Identify which cell holds the provided text, then report its [x, y] central coordinate. 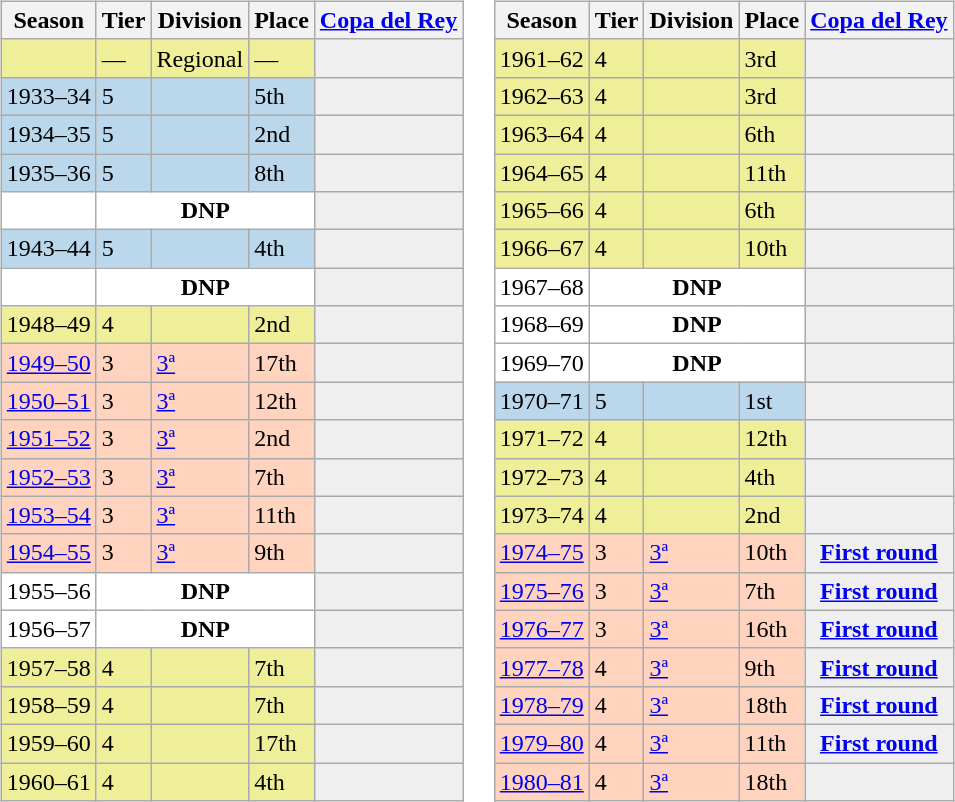
1972–73 [542, 477]
1953–54 [48, 515]
1958–59 [48, 705]
1952–53 [48, 477]
1974–75 [542, 553]
16th [772, 629]
8th [282, 173]
1956–57 [48, 629]
1979–80 [542, 743]
1976–77 [542, 629]
1950–51 [48, 401]
1977–78 [542, 667]
1949–50 [48, 363]
1971–72 [542, 439]
1955–56 [48, 591]
1954–55 [48, 553]
1934–35 [48, 134]
1st [772, 401]
1970–71 [542, 401]
1978–79 [542, 705]
1963–64 [542, 134]
5th [282, 96]
1965–66 [542, 211]
1935–36 [48, 173]
1957–58 [48, 667]
1962–63 [542, 96]
Regional [200, 58]
1966–67 [542, 249]
1951–52 [48, 439]
1975–76 [542, 591]
1933–34 [48, 96]
1961–62 [542, 58]
1967–68 [542, 287]
1964–65 [542, 173]
1960–61 [48, 781]
1969–70 [542, 363]
1968–69 [542, 325]
1943–44 [48, 249]
1959–60 [48, 743]
1973–74 [542, 515]
1980–81 [542, 781]
1948–49 [48, 325]
